Provide the [X, Y] coordinate of the cell's center where the given text is located.  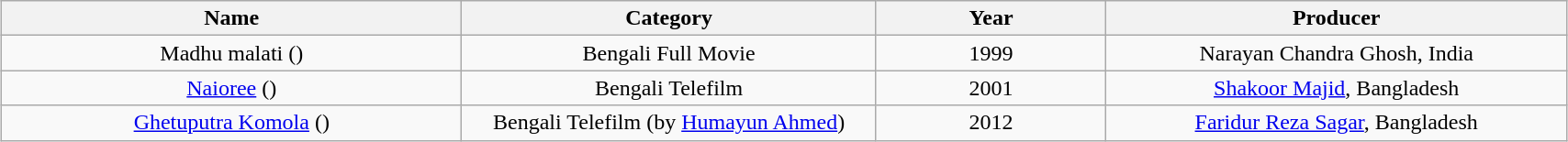
1999 [991, 53]
Faridur Reza Sagar, Bangladesh [1337, 123]
Name [231, 18]
Bengali Full Movie [668, 53]
Bengali Telefilm [668, 88]
Madhu malati () [231, 53]
Year [991, 18]
Narayan Chandra Ghosh, India [1337, 53]
2001 [991, 88]
Producer [1337, 18]
Shakoor Majid, Bangladesh [1337, 88]
Naioree () [231, 88]
Bengali Telefilm (by Humayun Ahmed) [668, 123]
2012 [991, 123]
Category [668, 18]
Ghetuputra Komola () [231, 123]
